Identify which cell holds the provided text, then report its [x, y] central coordinate. 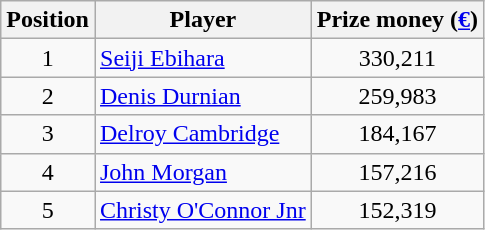
152,319 [397, 210]
Position [48, 20]
Prize money (€) [397, 20]
184,167 [397, 134]
2 [48, 96]
John Morgan [202, 172]
4 [48, 172]
Christy O'Connor Jnr [202, 210]
157,216 [397, 172]
3 [48, 134]
330,211 [397, 58]
259,983 [397, 96]
Seiji Ebihara [202, 58]
5 [48, 210]
1 [48, 58]
Delroy Cambridge [202, 134]
Player [202, 20]
Denis Durnian [202, 96]
